Return the (X, Y) coordinate for the center point of the cell that contains the specified text.  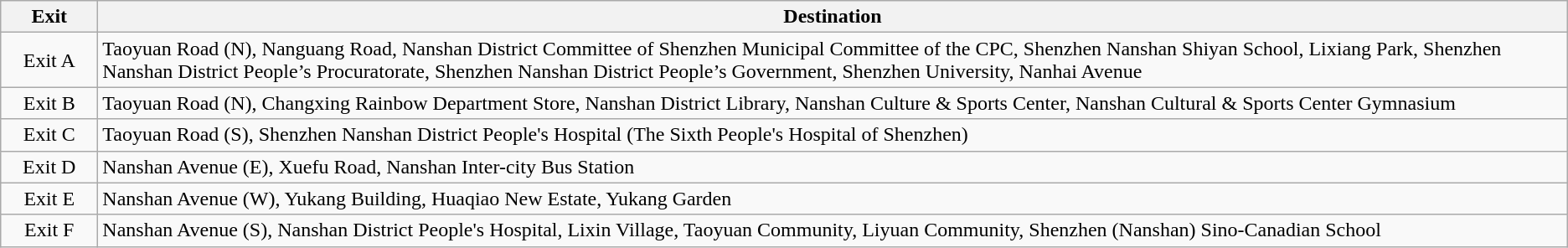
Destination (833, 17)
Exit C (49, 135)
Exit E (49, 199)
Nanshan Avenue (S), Nanshan District People's Hospital, Lixin Village, Taoyuan Community, Liyuan Community, Shenzhen (Nanshan) Sino-Canadian School (833, 230)
Nanshan Avenue (W), Yukang Building, Huaqiao New Estate, Yukang Garden (833, 199)
Exit B (49, 103)
Exit A (49, 60)
Taoyuan Road (S), Shenzhen Nanshan District People's Hospital (The Sixth People's Hospital of Shenzhen) (833, 135)
Exit (49, 17)
Exit F (49, 230)
Nanshan Avenue (E), Xuefu Road, Nanshan Inter-city Bus Station (833, 167)
Exit D (49, 167)
